Find where the given text appears and provide that cell's center as [X, Y] coordinate. 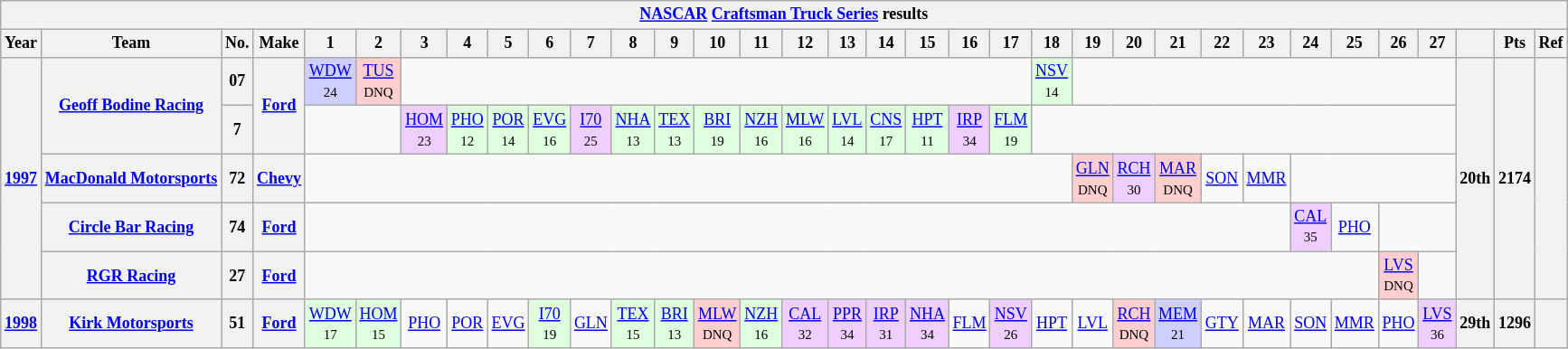
MacDonald Motorsports [130, 178]
BRI13 [675, 324]
HOM15 [378, 324]
TEX15 [633, 324]
CAL32 [805, 324]
6 [550, 43]
RGR Racing [130, 276]
Make [279, 43]
1296 [1516, 324]
19 [1092, 43]
GTY [1222, 324]
26 [1398, 43]
EVG [508, 324]
LVSDNQ [1398, 276]
Kirk Motorsports [130, 324]
TEX13 [675, 130]
IRP34 [969, 130]
17 [1011, 43]
NHA13 [633, 130]
10 [718, 43]
HOM23 [425, 130]
NSV26 [1011, 324]
RCH30 [1134, 178]
HPT [1053, 324]
LVS36 [1438, 324]
24 [1311, 43]
9 [675, 43]
74 [237, 227]
HPT11 [928, 130]
72 [237, 178]
TUSDNQ [378, 81]
WDW24 [330, 81]
LVL14 [847, 130]
Geoff Bodine Racing [130, 105]
1997 [22, 178]
Year [22, 43]
16 [969, 43]
LVL [1092, 324]
Pts [1516, 43]
2 [378, 43]
1998 [22, 324]
NASCAR Craftsman Truck Series results [784, 14]
20 [1134, 43]
BRI19 [718, 130]
8 [633, 43]
MARDNQ [1178, 178]
MLW16 [805, 130]
No. [237, 43]
NHA34 [928, 324]
21 [1178, 43]
Chevy [279, 178]
5 [508, 43]
FLM [969, 324]
RCHDNQ [1134, 324]
29th [1476, 324]
WDW17 [330, 324]
CAL35 [1311, 227]
18 [1053, 43]
Ref [1551, 43]
23 [1266, 43]
20th [1476, 178]
3 [425, 43]
MEM21 [1178, 324]
13 [847, 43]
07 [237, 81]
1 [330, 43]
4 [467, 43]
2174 [1516, 178]
PPR34 [847, 324]
POR [467, 324]
11 [761, 43]
GLN [591, 324]
IRP31 [886, 324]
FLM19 [1011, 130]
51 [237, 324]
MAR [1266, 324]
25 [1355, 43]
14 [886, 43]
PHO12 [467, 130]
22 [1222, 43]
I7025 [591, 130]
NSV14 [1053, 81]
12 [805, 43]
EVG16 [550, 130]
15 [928, 43]
POR14 [508, 130]
MLWDNQ [718, 324]
GLNDNQ [1092, 178]
CNS17 [886, 130]
Circle Bar Racing [130, 227]
I7019 [550, 324]
Team [130, 43]
